Extract the [X, Y] coordinate from the center of the cell holding the provided text.  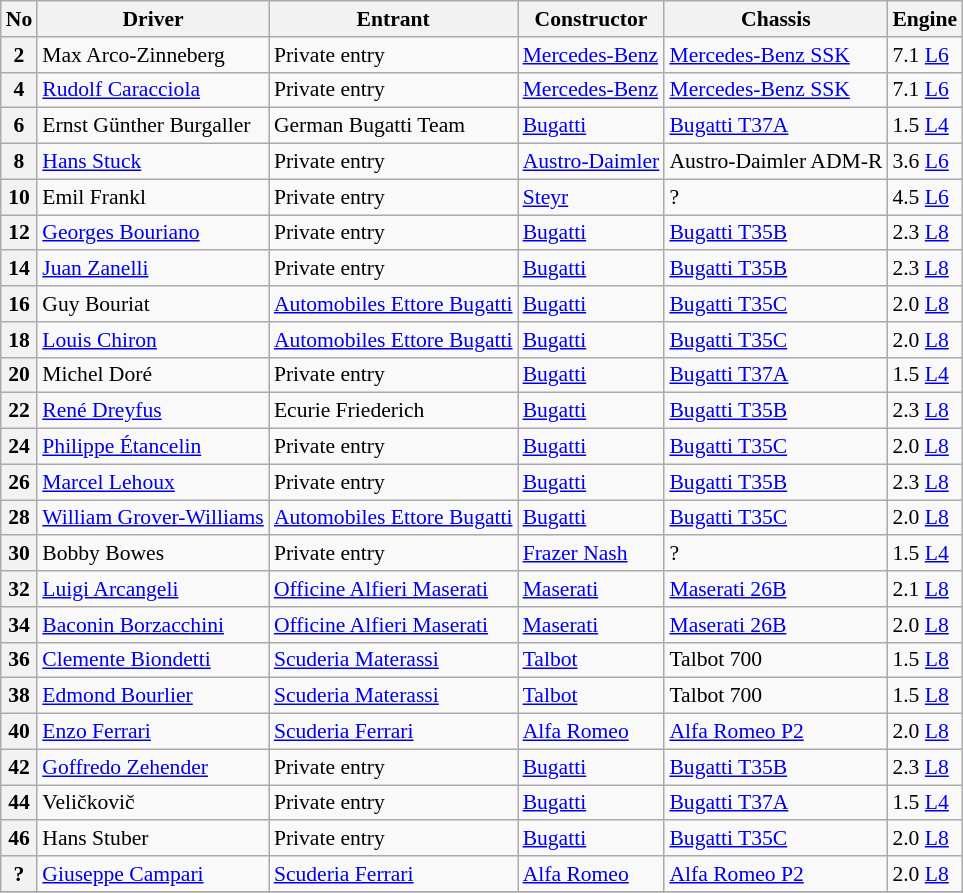
3.6 L6 [924, 162]
Constructor [592, 19]
Georges Bouriano [153, 233]
Philippe Étancelin [153, 447]
Clemente Biondetti [153, 660]
2 [20, 55]
Guy Bouriat [153, 304]
Ernst Günther Burgaller [153, 126]
Steyr [592, 197]
Louis Chiron [153, 340]
38 [20, 696]
Austro-Daimler ADM-R [776, 162]
34 [20, 625]
Driver [153, 19]
No [20, 19]
Hans Stuck [153, 162]
Marcel Lehoux [153, 482]
36 [20, 660]
28 [20, 518]
6 [20, 126]
Bobby Bowes [153, 554]
4.5 L6 [924, 197]
10 [20, 197]
Ecurie Friederich [394, 411]
Michel Doré [153, 375]
Giuseppe Campari [153, 874]
Veličkovič [153, 803]
Hans Stuber [153, 839]
Entrant [394, 19]
René Dreyfus [153, 411]
Luigi Arcangeli [153, 589]
24 [20, 447]
William Grover-Williams [153, 518]
30 [20, 554]
26 [20, 482]
16 [20, 304]
Juan Zanelli [153, 269]
Edmond Bourlier [153, 696]
Enzo Ferrari [153, 732]
Chassis [776, 19]
Goffredo Zehender [153, 767]
22 [20, 411]
Rudolf Caracciola [153, 90]
Austro-Daimler [592, 162]
20 [20, 375]
42 [20, 767]
12 [20, 233]
18 [20, 340]
40 [20, 732]
44 [20, 803]
8 [20, 162]
Engine [924, 19]
14 [20, 269]
Frazer Nash [592, 554]
Baconin Borzacchini [153, 625]
4 [20, 90]
32 [20, 589]
Max Arco-Zinneberg [153, 55]
2.1 L8 [924, 589]
46 [20, 839]
German Bugatti Team [394, 126]
Emil Frankl [153, 197]
